Output the [X, Y] coordinate of the center of the cell containing the given text.  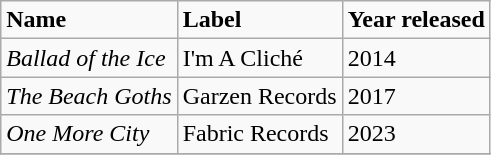
2023 [416, 134]
Name [89, 20]
Fabric Records [260, 134]
2017 [416, 96]
One More City [89, 134]
Ballad of the Ice [89, 58]
Garzen Records [260, 96]
2014 [416, 58]
Year released [416, 20]
I'm A Cliché [260, 58]
The Beach Goths [89, 96]
Label [260, 20]
